Find where the given text appears and provide that cell's center as (x, y) coordinate. 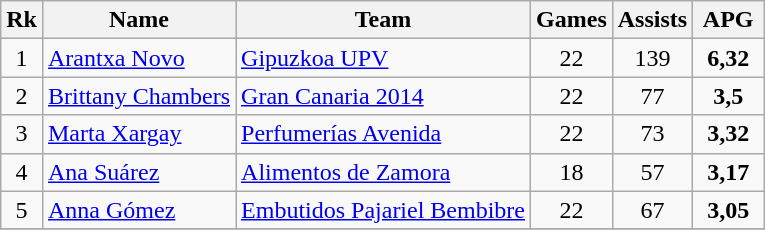
Alimentos de Zamora (384, 172)
57 (652, 172)
5 (22, 210)
APG (728, 20)
Ana Suárez (138, 172)
6,32 (728, 58)
Arantxa Novo (138, 58)
3,05 (728, 210)
3,17 (728, 172)
4 (22, 172)
3,32 (728, 134)
73 (652, 134)
Embutidos Pajariel Bembibre (384, 210)
3,5 (728, 96)
Rk (22, 20)
139 (652, 58)
Gipuzkoa UPV (384, 58)
2 (22, 96)
77 (652, 96)
Assists (652, 20)
Games (572, 20)
3 (22, 134)
1 (22, 58)
Team (384, 20)
Anna Gómez (138, 210)
67 (652, 210)
18 (572, 172)
Gran Canaria 2014 (384, 96)
Name (138, 20)
Brittany Chambers (138, 96)
Perfumerías Avenida (384, 134)
Marta Xargay (138, 134)
